Detect which cell encompasses the target text, then output its [x, y] center coordinate. 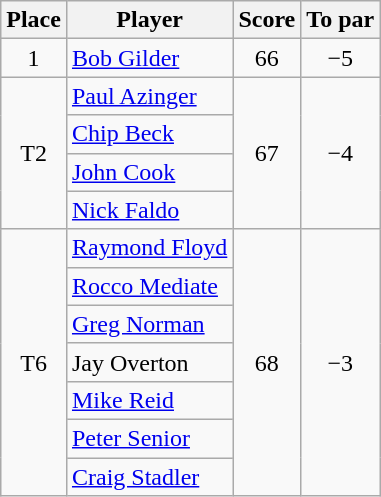
T2 [34, 153]
John Cook [149, 172]
Raymond Floyd [149, 248]
Rocco Mediate [149, 286]
1 [34, 58]
Craig Stadler [149, 477]
Jay Overton [149, 362]
Chip Beck [149, 134]
−4 [340, 153]
T6 [34, 362]
Place [34, 20]
Paul Azinger [149, 96]
Mike Reid [149, 400]
−3 [340, 362]
Greg Norman [149, 324]
To par [340, 20]
Player [149, 20]
Nick Faldo [149, 210]
Bob Gilder [149, 58]
Peter Senior [149, 438]
66 [267, 58]
−5 [340, 58]
68 [267, 362]
67 [267, 153]
Score [267, 20]
